For the text-containing cell, return its midpoint in (X, Y) coordinate format. 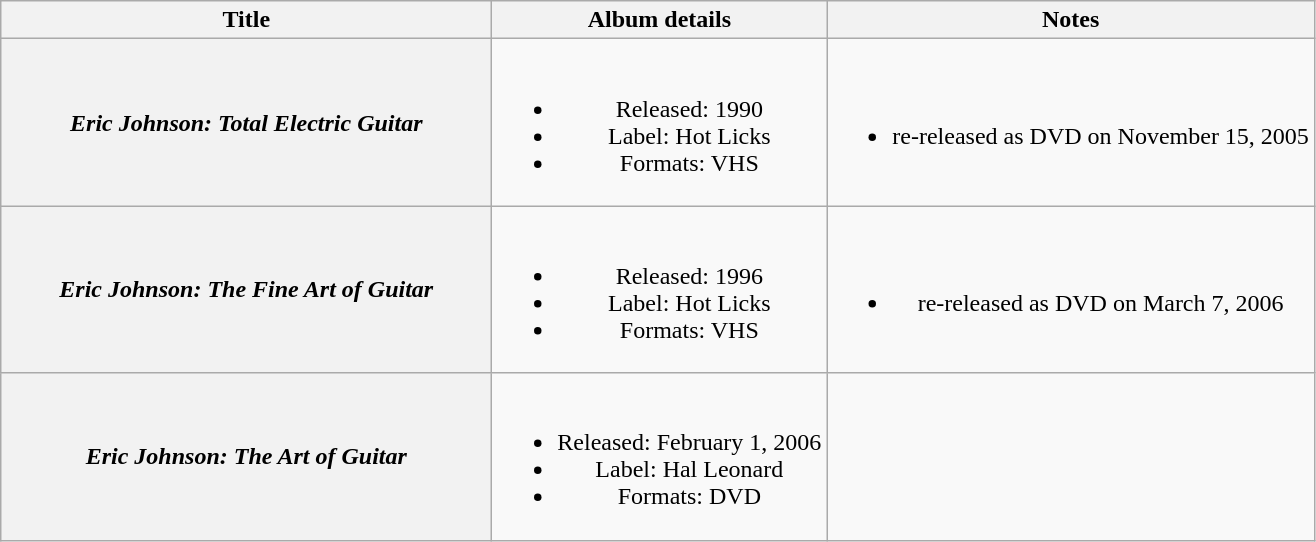
Released: February 1, 2006Label: Hal LeonardFormats: DVD (660, 456)
Notes (1071, 20)
Eric Johnson: The Fine Art of Guitar (246, 290)
re-released as DVD on November 15, 2005 (1071, 122)
Album details (660, 20)
Eric Johnson: Total Electric Guitar (246, 122)
Eric Johnson: The Art of Guitar (246, 456)
Released: 1996Label: Hot LicksFormats: VHS (660, 290)
Released: 1990Label: Hot LicksFormats: VHS (660, 122)
Title (246, 20)
re-released as DVD on March 7, 2006 (1071, 290)
